Output the [X, Y] coordinate of the center of the cell containing the given text.  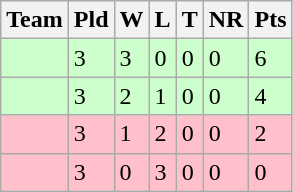
L [162, 20]
Pld [91, 20]
6 [270, 58]
T [190, 20]
4 [270, 96]
NR [226, 20]
Pts [270, 20]
Team [35, 20]
W [132, 20]
